Output the (X, Y) coordinate of the center of the cell containing the given text.  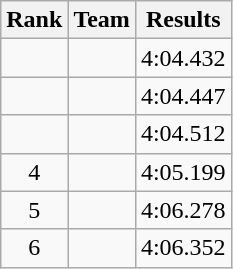
Team (102, 20)
4:06.278 (183, 210)
Results (183, 20)
4:04.432 (183, 58)
6 (34, 248)
4:04.512 (183, 134)
5 (34, 210)
4:05.199 (183, 172)
4 (34, 172)
Rank (34, 20)
4:06.352 (183, 248)
4:04.447 (183, 96)
